Scan for the cell matching the given text and deliver its (x, y) coordinate at center. 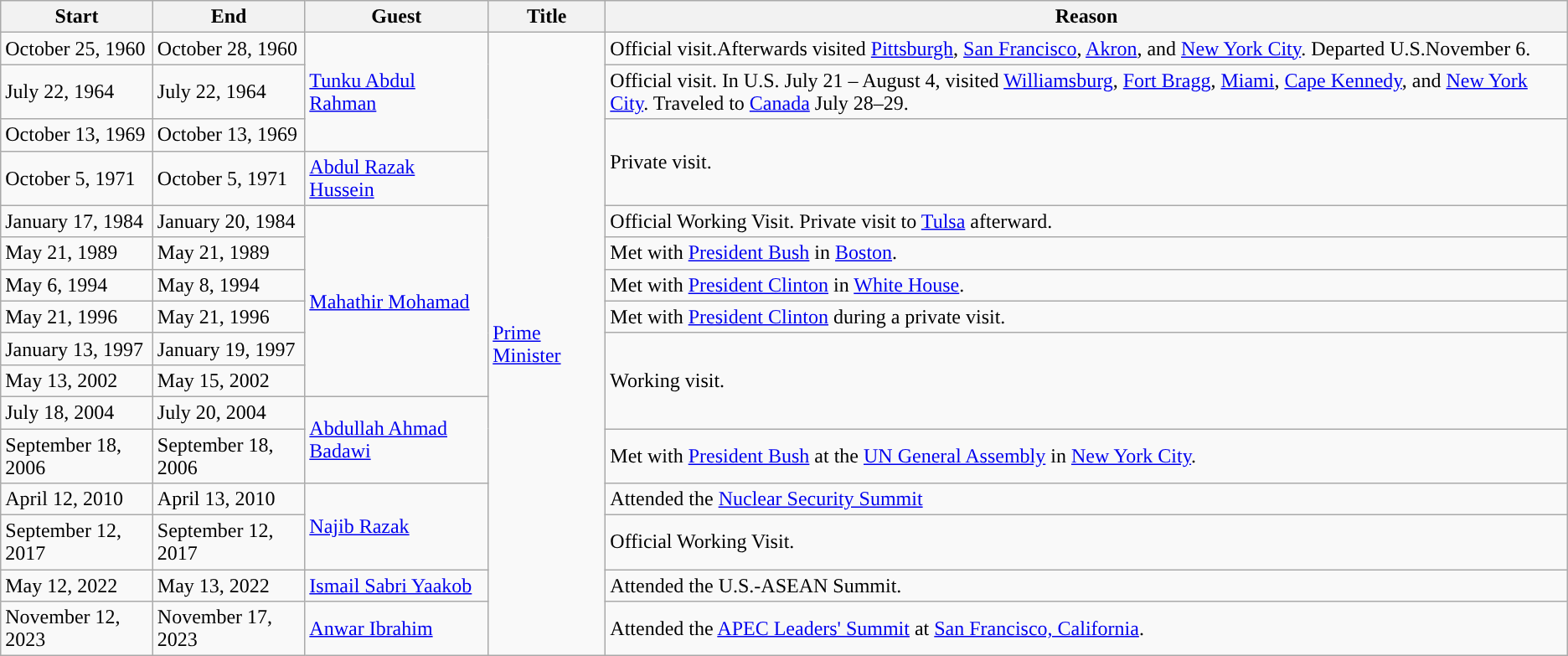
Met with President Clinton in White House. (1086, 285)
Official visit. In U.S. July 21 – August 4, visited Williamsburg, Fort Bragg, Miami, Cape Kennedy, and New York City. Traveled to Canada July 28–29. (1086, 92)
Najib Razak (397, 526)
Attended the U.S.-ASEAN Summit. (1086, 586)
January 17, 1984 (77, 221)
May 12, 2022 (77, 586)
October 25, 1960 (77, 49)
Mahathir Mohamad (397, 301)
November 17, 2023 (229, 628)
End (229, 17)
Ismail Sabri Yaakob (397, 586)
Reason (1086, 17)
July 18, 2004 (77, 412)
Official Working Visit. (1086, 543)
January 13, 1997 (77, 349)
May 13, 2002 (77, 380)
Met with President Bush at the UN General Assembly in New York City. (1086, 456)
Abdullah Ahmad Badawi (397, 439)
Guest (397, 17)
January 20, 1984 (229, 221)
Attended the Nuclear Security Summit (1086, 499)
Official Working Visit. Private visit to Tulsa afterward. (1086, 221)
Abdul Razak Hussein (397, 178)
Anwar Ibrahim (397, 628)
Official visit.Afterwards visited Pittsburgh, San Francisco, Akron, and New York City. Departed U.S.November 6. (1086, 49)
October 28, 1960 (229, 49)
April 12, 2010 (77, 499)
July 20, 2004 (229, 412)
Private visit. (1086, 163)
May 8, 1994 (229, 285)
Attended the APEC Leaders' Summit at San Francisco, California. (1086, 628)
January 19, 1997 (229, 349)
April 13, 2010 (229, 499)
Met with President Clinton during a private visit. (1086, 317)
Tunku Abdul Rahman (397, 92)
Met with President Bush in Boston. (1086, 253)
May 6, 1994 (77, 285)
May 13, 2022 (229, 586)
May 15, 2002 (229, 380)
Title (547, 17)
Prime Minister (547, 344)
Start (77, 17)
November 12, 2023 (77, 628)
Working visit. (1086, 380)
